Determine the [X, Y] coordinate at the center of the cell enclosing the given text.  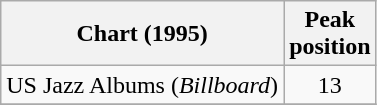
Chart (1995) [142, 34]
13 [330, 85]
Peakposition [330, 34]
US Jazz Albums (Billboard) [142, 85]
